Output the (X, Y) coordinate of the center of the cell containing the given text.  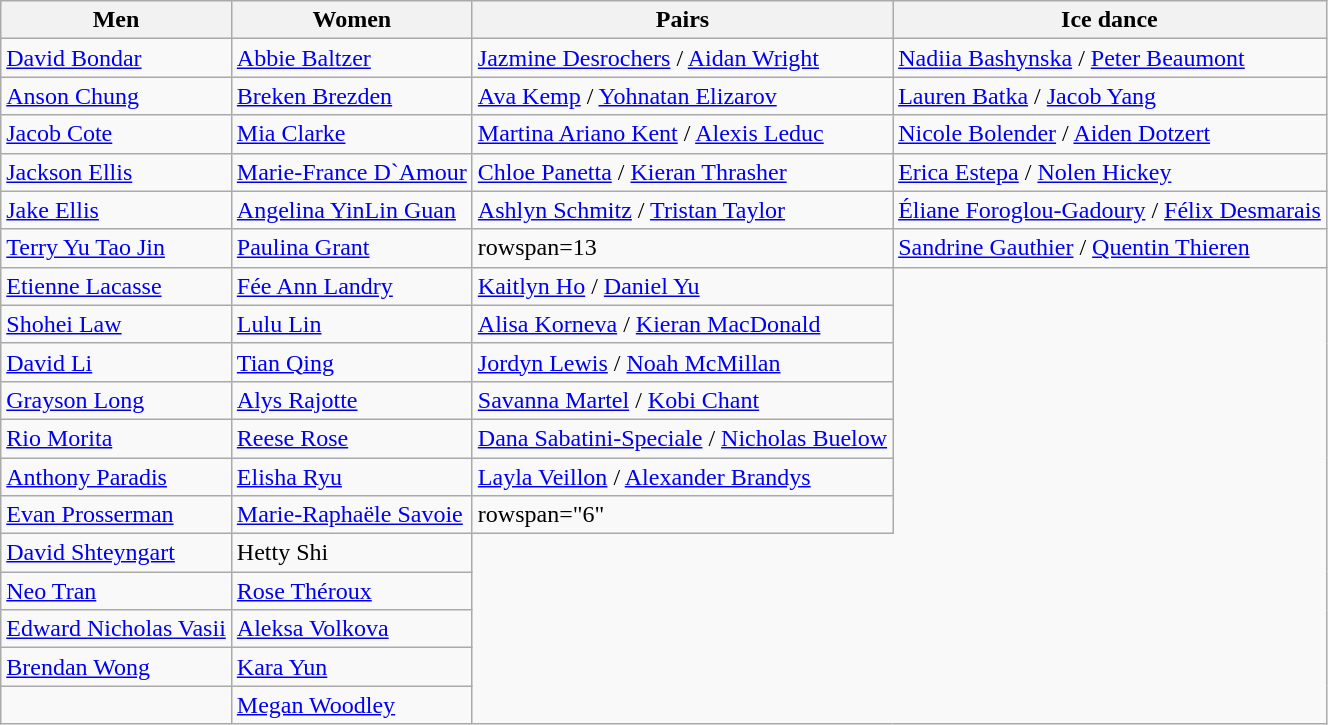
Savanna Martel / Kobi Chant (682, 400)
Reese Rose (352, 438)
Ava Kemp / Yohnatan Elizarov (682, 96)
Women (352, 20)
Rose Théroux (352, 591)
Edward Nicholas Vasii (116, 629)
Terry Yu Tao Jin (116, 248)
Kara Yun (352, 667)
Tian Qing (352, 362)
Men (116, 20)
Rio Morita (116, 438)
David Shteyngart (116, 553)
Ashlyn Schmitz / Tristan Taylor (682, 210)
Layla Veillon / Alexander Brandys (682, 477)
Nicole Bolender / Aiden Dotzert (1110, 134)
Kaitlyn Ho / Daniel Yu (682, 286)
David Bondar (116, 58)
Alisa Korneva / Kieran MacDonald (682, 324)
Megan Woodley (352, 705)
Evan Prosserman (116, 515)
Jackson Ellis (116, 172)
Anson Chung (116, 96)
Brendan Wong (116, 667)
Aleksa Volkova (352, 629)
Ice dance (1110, 20)
Jazmine Desrochers / Aidan Wright (682, 58)
Fée Ann Landry (352, 286)
Martina Ariano Kent / Alexis Leduc (682, 134)
Pairs (682, 20)
rowspan=13 (682, 248)
Jake Ellis (116, 210)
Jacob Cote (116, 134)
Breken Brezden (352, 96)
Nadiia Bashynska / Peter Beaumont (1110, 58)
Erica Estepa / Nolen Hickey (1110, 172)
Elisha Ryu (352, 477)
Paulina Grant (352, 248)
Anthony Paradis (116, 477)
Abbie Baltzer (352, 58)
Éliane Foroglou-Gadoury / Félix Desmarais (1110, 210)
Lulu Lin (352, 324)
Angelina YinLin Guan (352, 210)
Neo Tran (116, 591)
Sandrine Gauthier / Quentin Thieren (1110, 248)
Dana Sabatini-Speciale / Nicholas Buelow (682, 438)
Alys Rajotte (352, 400)
Mia Clarke (352, 134)
Hetty Shi (352, 553)
Etienne Lacasse (116, 286)
Shohei Law (116, 324)
Marie-Raphaële Savoie (352, 515)
Chloe Panetta / Kieran Thrasher (682, 172)
Jordyn Lewis / Noah McMillan (682, 362)
Grayson Long (116, 400)
Marie-France D`Amour (352, 172)
rowspan="6" (682, 515)
David Li (116, 362)
Lauren Batka / Jacob Yang (1110, 96)
